Capture the cell that displays the provided text and extract its (x, y) central coordinate. 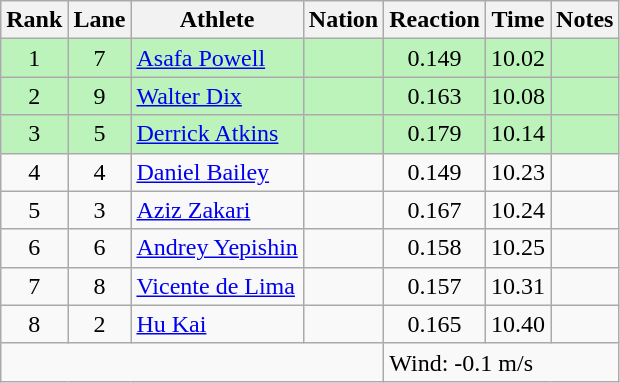
Derrick Atkins (217, 134)
0.167 (435, 210)
Time (518, 20)
0.157 (435, 286)
0.158 (435, 248)
10.24 (518, 210)
Notes (585, 20)
0.165 (435, 324)
0.179 (435, 134)
0.163 (435, 96)
Andrey Yepishin (217, 248)
Asafa Powell (217, 58)
10.23 (518, 172)
Aziz Zakari (217, 210)
Reaction (435, 20)
9 (100, 96)
Hu Kai (217, 324)
10.14 (518, 134)
Walter Dix (217, 96)
Nation (343, 20)
Daniel Bailey (217, 172)
1 (34, 58)
Athlete (217, 20)
Wind: -0.1 m/s (502, 362)
10.08 (518, 96)
10.25 (518, 248)
Rank (34, 20)
Vicente de Lima (217, 286)
10.40 (518, 324)
10.02 (518, 58)
10.31 (518, 286)
Lane (100, 20)
